For the text-containing cell, return its midpoint in [x, y] coordinate format. 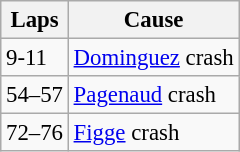
Dominguez crash [154, 58]
54–57 [35, 95]
9-11 [35, 58]
Laps [35, 20]
Cause [154, 20]
72–76 [35, 133]
Pagenaud crash [154, 95]
Figge crash [154, 133]
